Scan for the cell matching the given text and deliver its (X, Y) coordinate at center. 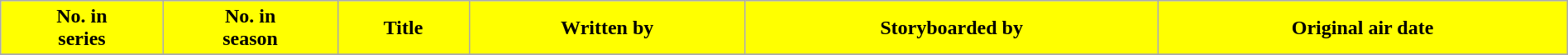
No. inseries (82, 28)
Written by (607, 28)
Storyboarded by (951, 28)
Original air date (1363, 28)
No. inseason (250, 28)
Title (404, 28)
